Determine the [X, Y] coordinate at the center of the cell enclosing the given text.  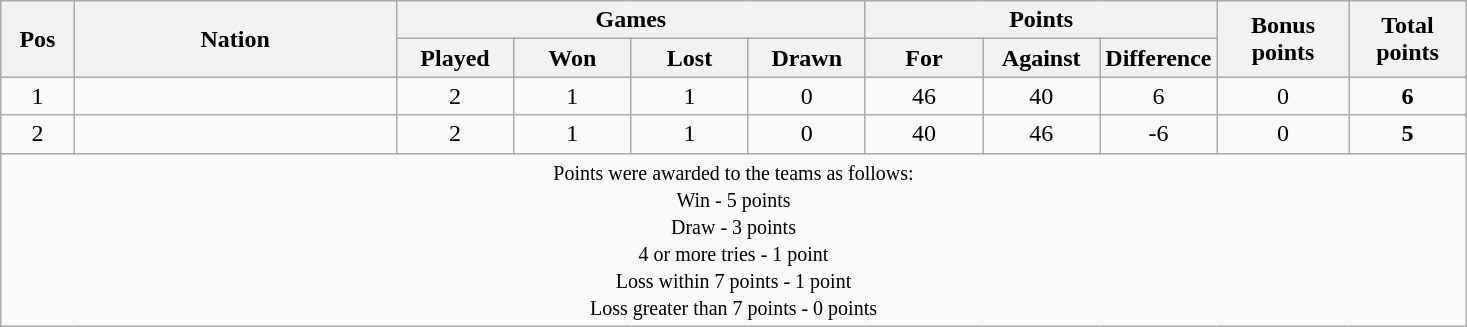
Points [1041, 20]
Nation [235, 39]
Lost [690, 58]
Bonuspoints [1283, 39]
Games [630, 20]
-6 [1158, 134]
Totalpoints [1408, 39]
Against [1042, 58]
5 [1408, 134]
Difference [1158, 58]
Drawn [806, 58]
Played [454, 58]
Won [572, 58]
For [924, 58]
Pos [38, 39]
